Capture the cell that displays the provided text and extract its (x, y) central coordinate. 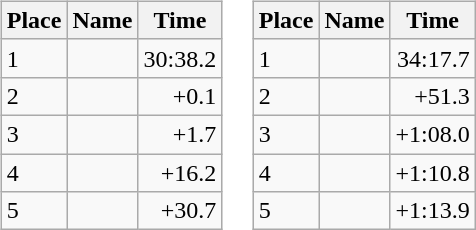
+1:10.8 (432, 173)
30:38.2 (180, 58)
+1:08.0 (432, 134)
+1.7 (180, 134)
+51.3 (432, 96)
+0.1 (180, 96)
+16.2 (180, 173)
+1:13.9 (432, 211)
+30.7 (180, 211)
34:17.7 (432, 58)
